Return the [x, y] coordinate for the center point of the cell that contains the specified text.  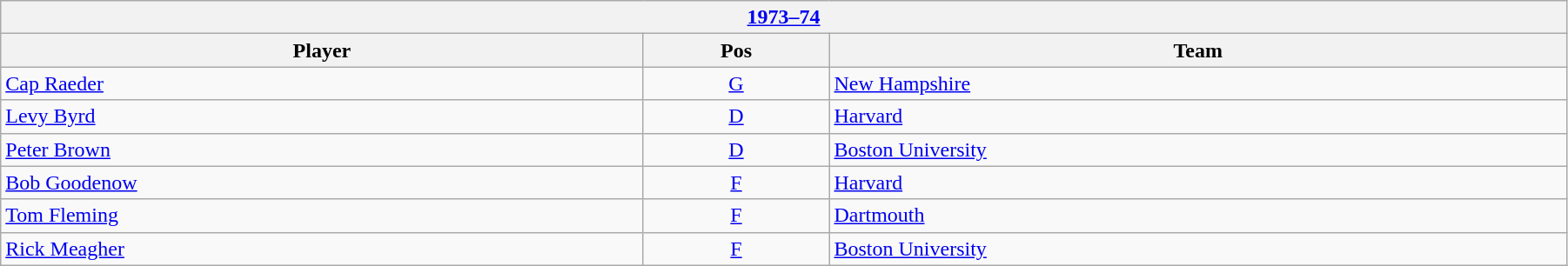
Team [1197, 50]
Cap Raeder [322, 83]
Peter Brown [322, 150]
Rick Meagher [322, 249]
Player [322, 50]
Tom Fleming [322, 216]
Levy Byrd [322, 116]
Bob Goodenow [322, 183]
New Hampshire [1197, 83]
1973–74 [784, 17]
Pos [736, 50]
Dartmouth [1197, 216]
G [736, 83]
